Extract the [x, y] coordinate from the center of the cell holding the provided text.  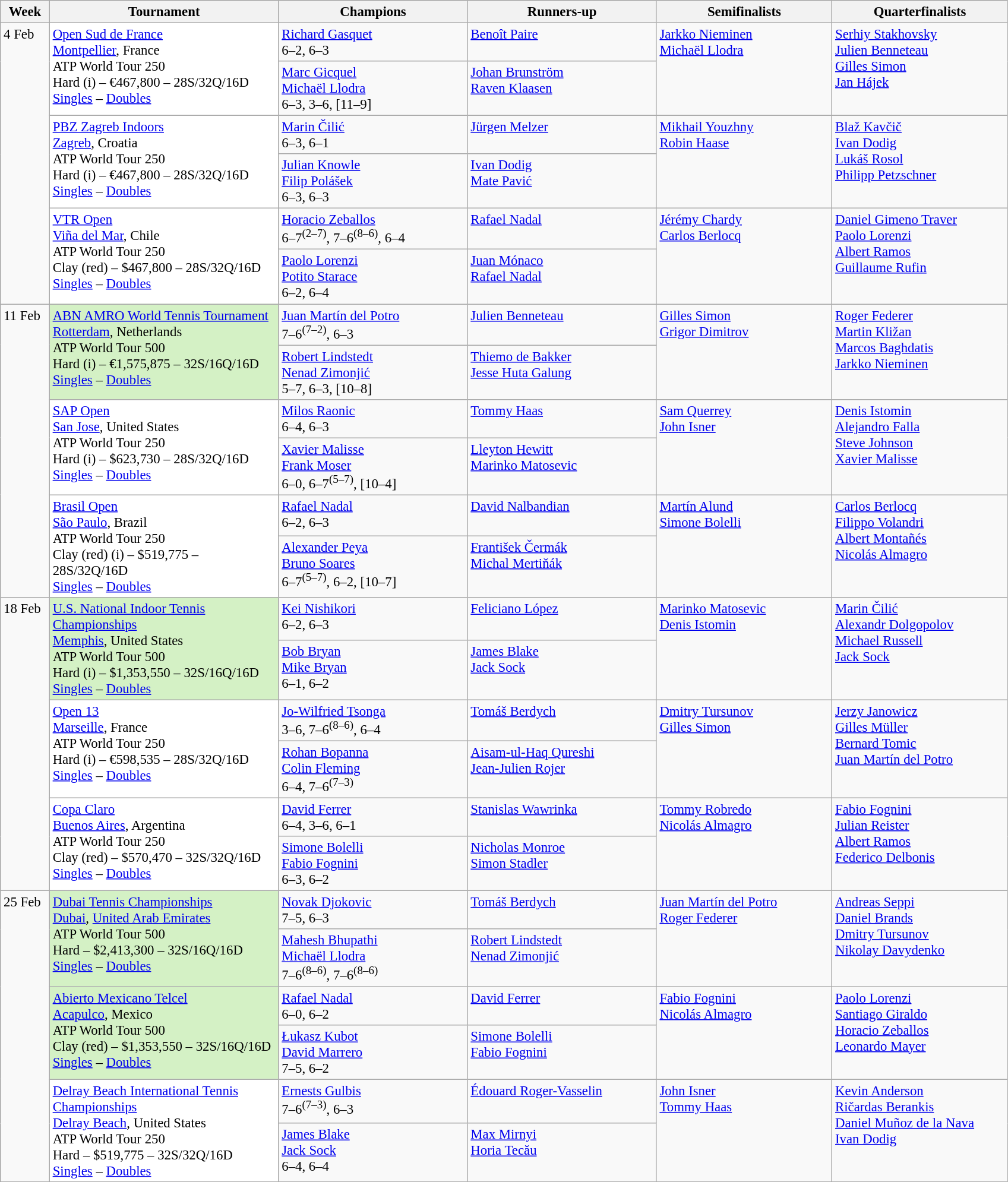
Gilles Simon Grigor Dimitrov [744, 352]
25 Feb [25, 1036]
Andreas Seppi Daniel Brands Dmitry Tursunov Nikolay Davydenko [920, 938]
Juan Martín del Potro Roger Federer [744, 938]
Juan Martín del Potro7–6(7–2), 6–3 [373, 324]
Copa Claro Buenos Aires, ArgentinaATP World Tour 250Clay (red) – $570,470 – 32S/32Q/16DSingles – Doubles [164, 845]
Benoît Paire [562, 43]
VTR OpenViña del Mar, ChileATP World Tour 250Clay (red) – $467,800 – 28S/32Q/16DSingles – Doubles [164, 257]
Richard Gasquet6–2, 6–3 [373, 43]
Rafael Nadal6–2, 6–3 [373, 516]
Łukasz Kubot David Marrero7–5, 6–2 [373, 1052]
Alexander Peya Bruno Soares6–7(5–7), 6–2, [10–7] [373, 567]
Champions [373, 12]
Dmitry Tursunov Gilles Simon [744, 748]
Jerzy Janowicz Gilles Müller Bernard Tomic Juan Martín del Potro [920, 748]
Serhiy Stakhovsky Julien Benneteau Gilles Simon Jan Hájek [920, 69]
Milos Raonic 6–4, 6–3 [373, 418]
Paolo Lorenzi Santiago Giraldo Horacio Zeballos Leonardo Mayer [920, 1033]
Open Sud de France Montpellier, FranceATP World Tour 250Hard (i) – €467,800 – 28S/32Q/16DSingles – Doubles [164, 69]
11 Feb [25, 451]
U.S. National Indoor Tennis Championships Memphis, United StatesATP World Tour 500Hard (i) – $1,353,550 – 32S/16Q/16DSingles – Doubles [164, 649]
Brasil Open São Paulo, BrazilATP World Tour 250Clay (red) (i) – $519,775 – 28S/32Q/16DSingles – Doubles [164, 546]
Tommy Robredo Nicolás Almagro [744, 845]
Kevin Anderson Ričardas Berankis Daniel Muñoz de la Nava Ivan Dodig [920, 1131]
Blaž Kavčič Ivan Dodig Lukáš Rosol Philipp Petzschner [920, 162]
Dubai Tennis Championships Dubai, United Arab EmiratesATP World Tour 500Hard – $2,413,300 – 32S/16Q/16DSingles – Doubles [164, 938]
ABN AMRO World Tennis Tournament Rotterdam, NetherlandsATP World Tour 500Hard (i) – €1,575,875 – 32S/16Q/16DSingles – Doubles [164, 352]
Kei Nishikori6–2, 6–3 [373, 619]
Jo-Wilfried Tsonga3–6, 7–6(8–6), 6–4 [373, 720]
Lleyton Hewitt Marinko Matosevic [562, 466]
Juan Mónaco Rafael Nadal [562, 277]
Delray Beach International Tennis Championships Delray Beach, United StatesATP World Tour 250Hard – $519,775 – 32S/32Q/16DSingles – Doubles [164, 1131]
Fabio Fognini Nicolás Almagro [744, 1033]
Rafael Nadal [562, 229]
Robert Lindstedt Nenad Zimonjić5–7, 6–3, [10–8] [373, 372]
David Ferrer [562, 1006]
Abierto Mexicano Telcel Acapulco, MexicoATP World Tour 500Clay (red) – $1,353,550 – 32S/16Q/16DSingles – Doubles [164, 1033]
Horacio Zeballos6–7(2–7), 7–6(8–6), 6–4 [373, 229]
Daniel Gimeno Traver Paolo Lorenzi Albert Ramos Guillaume Rufin [920, 257]
Mahesh Bhupathi Michaël Llodra7–6(8–6), 7–6(8–6) [373, 958]
Jarkko Nieminen Michaël Llodra [744, 69]
Semifinalists [744, 12]
Roger Federer Martin Kližan Marcos Baghdatis Jarkko Nieminen [920, 352]
PBZ Zagreb IndoorsZagreb, CroatiaATP World Tour 250Hard (i) – €467,800 – 28S/32Q/16DSingles – Doubles [164, 162]
Marin Čilić Alexandr Dolgopolov Michael Russell Jack Sock [920, 649]
Week [25, 12]
Denis Istomin Alejandro Falla Steve Johnson Xavier Malisse [920, 447]
Robert Lindstedt Nenad Zimonjić [562, 958]
Édouard Roger-Vasselin [562, 1101]
Ivan Dodig Mate Pavić [562, 181]
Marc Gicquel Michaël Llodra6–3, 3–6, [11–9] [373, 89]
Open 13 Marseille, FranceATP World Tour 250Hard (i) – €598,535 – 28S/32Q/16DSingles – Doubles [164, 748]
Marin Čilić6–3, 6–1 [373, 135]
Runners-up [562, 12]
Jérémy Chardy Carlos Berlocq [744, 257]
Xavier Malisse Frank Moser6–0, 6–7(5–7), [10–4] [373, 466]
Ernests Gulbis 7–6(7–3), 6–3 [373, 1101]
Aisam-ul-Haq Qureshi Jean-Julien Rojer [562, 770]
Jürgen Melzer [562, 135]
David Nalbandian [562, 516]
Fabio Fognini Julian Reister Albert Ramos Federico Delbonis [920, 845]
James Blake Jack Sock [562, 670]
18 Feb [25, 744]
David Ferrer6–4, 3–6, 6–1 [373, 817]
Tommy Haas [562, 418]
Sam Querrey John Isner [744, 447]
Quarterfinalists [920, 12]
Paolo Lorenzi Potito Starace6–2, 6–4 [373, 277]
Simone Bolelli Fabio Fognini [562, 1052]
Max Mirnyi Horia Tecău [562, 1152]
Johan Brunström Raven Klaasen [562, 89]
Martín Alund Simone Bolelli [744, 546]
John Isner Tommy Haas [744, 1131]
Novak Djokovic7–5, 6–3 [373, 910]
SAP Open San Jose, United StatesATP World Tour 250Hard (i) – $623,730 – 28S/32Q/16DSingles – Doubles [164, 447]
James Blake Jack Sock 6–4, 6–4 [373, 1152]
Bob Bryan Mike Bryan6–1, 6–2 [373, 670]
Stanislas Wawrinka [562, 817]
Thiemo de Bakker Jesse Huta Galung [562, 372]
Marinko Matosevic Denis Istomin [744, 649]
František Čermák Michal Mertiňák [562, 567]
Julian Knowle Filip Polášek6–3, 6–3 [373, 181]
4 Feb [25, 164]
Julien Benneteau [562, 324]
Tournament [164, 12]
Nicholas Monroe Simon Stadler [562, 864]
Rafael Nadal 6–0, 6–2 [373, 1006]
Rohan Bopanna Colin Fleming6–4, 7–6(7–3) [373, 770]
Simone Bolelli Fabio Fognini6–3, 6–2 [373, 864]
Feliciano López [562, 619]
Carlos Berlocq Filippo Volandri Albert Montañés Nicolás Almagro [920, 546]
Mikhail Youzhny Robin Haase [744, 162]
